Determine the [X, Y] coordinate at the center of the cell enclosing the given text.  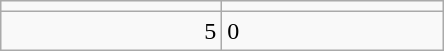
5 [112, 31]
0 [332, 31]
